Find where the given text appears and provide that cell's center as (x, y) coordinate. 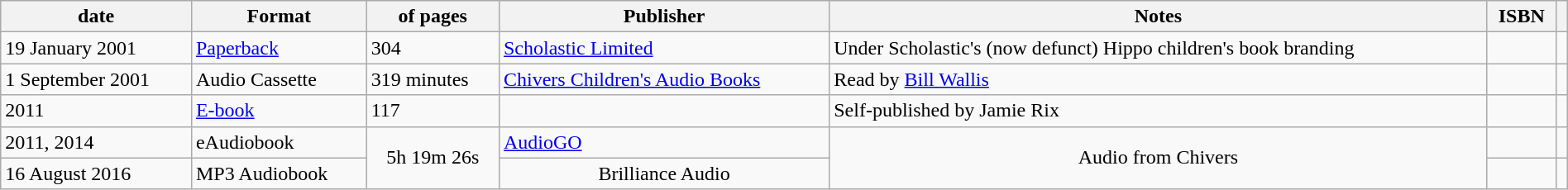
Read by Bill Wallis (1158, 79)
Under Scholastic's (now defunct) Hippo children's book branding (1158, 48)
date (96, 17)
Chivers Children's Audio Books (663, 79)
eAudiobook (279, 142)
Format (279, 17)
2011, 2014 (96, 142)
Brilliance Audio (663, 173)
16 August 2016 (96, 173)
AudioGO (663, 142)
117 (433, 111)
ISBN (1522, 17)
Paperback (279, 48)
5h 19m 26s (433, 158)
Self-published by Jamie Rix (1158, 111)
19 January 2001 (96, 48)
Audio from Chivers (1158, 158)
E-book (279, 111)
Notes (1158, 17)
of pages (433, 17)
319 minutes (433, 79)
Publisher (663, 17)
2011 (96, 111)
304 (433, 48)
Scholastic Limited (663, 48)
Audio Cassette (279, 79)
1 September 2001 (96, 79)
MP3 Audiobook (279, 173)
